Capture the cell that displays the provided text and extract its [x, y] central coordinate. 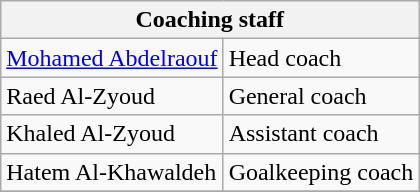
Coaching staff [210, 20]
Goalkeeping coach [321, 172]
Khaled Al-Zyoud [112, 134]
General coach [321, 96]
Assistant coach [321, 134]
Hatem Al-Khawaldeh [112, 172]
Raed Al-Zyoud [112, 96]
Mohamed Abdelraouf [112, 58]
Head coach [321, 58]
